Return the [X, Y] coordinate for the center point of the cell that contains the specified text.  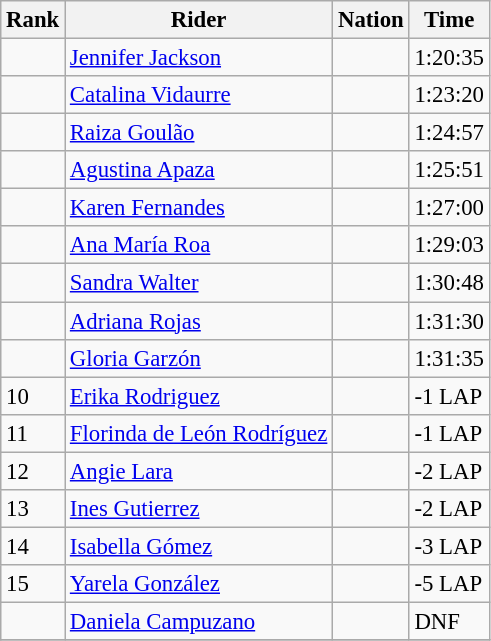
Gloria Garzón [199, 358]
1:31:30 [449, 321]
1:25:51 [449, 170]
1:23:20 [449, 95]
Rider [199, 20]
-5 LAP [449, 584]
1:29:03 [449, 245]
Yarela González [199, 584]
Florinda de León Rodríguez [199, 433]
1:30:48 [449, 283]
-3 LAP [449, 546]
1:24:57 [449, 133]
Isabella Gómez [199, 546]
Erika Rodriguez [199, 396]
Agustina Apaza [199, 170]
Sandra Walter [199, 283]
11 [33, 433]
Angie Lara [199, 471]
Adriana Rojas [199, 321]
Daniela Campuzano [199, 621]
Time [449, 20]
Jennifer Jackson [199, 58]
Ines Gutierrez [199, 509]
DNF [449, 621]
1:31:35 [449, 358]
13 [33, 509]
Raiza Goulão [199, 133]
1:20:35 [449, 58]
Karen Fernandes [199, 208]
10 [33, 396]
Nation [371, 20]
Ana María Roa [199, 245]
14 [33, 546]
12 [33, 471]
1:27:00 [449, 208]
15 [33, 584]
Catalina Vidaurre [199, 95]
Rank [33, 20]
